Determine the (X, Y) coordinate at the center of the cell enclosing the given text.  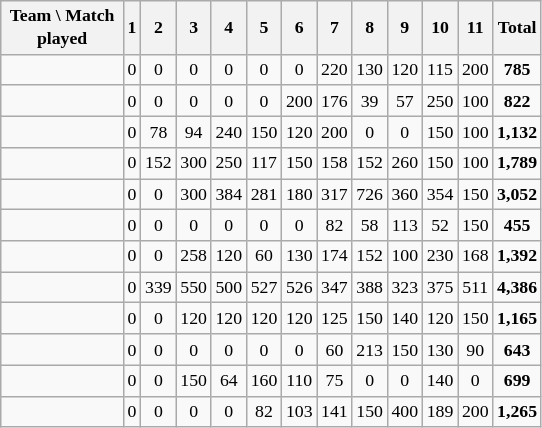
176 (334, 100)
125 (334, 318)
455 (518, 226)
339 (158, 288)
240 (228, 132)
52 (440, 226)
643 (518, 350)
258 (194, 256)
400 (404, 412)
8 (370, 28)
1,165 (518, 318)
6 (300, 28)
189 (440, 412)
160 (264, 380)
78 (158, 132)
347 (334, 288)
281 (264, 194)
1,789 (518, 162)
354 (440, 194)
384 (228, 194)
58 (370, 226)
726 (370, 194)
7 (334, 28)
Team \ Match played (62, 28)
388 (370, 288)
Total (518, 28)
500 (228, 288)
110 (300, 380)
230 (440, 256)
180 (300, 194)
141 (334, 412)
117 (264, 162)
5 (264, 28)
115 (440, 70)
260 (404, 162)
550 (194, 288)
511 (476, 288)
39 (370, 100)
822 (518, 100)
220 (334, 70)
94 (194, 132)
9 (404, 28)
317 (334, 194)
168 (476, 256)
103 (300, 412)
3 (194, 28)
75 (334, 380)
4,386 (518, 288)
1,265 (518, 412)
4 (228, 28)
699 (518, 380)
2 (158, 28)
360 (404, 194)
57 (404, 100)
1,132 (518, 132)
527 (264, 288)
174 (334, 256)
10 (440, 28)
323 (404, 288)
113 (404, 226)
785 (518, 70)
158 (334, 162)
213 (370, 350)
64 (228, 380)
1 (132, 28)
375 (440, 288)
1,392 (518, 256)
3,052 (518, 194)
11 (476, 28)
90 (476, 350)
526 (300, 288)
